Search for the cell housing the specified text and yield its [x, y] center coordinate. 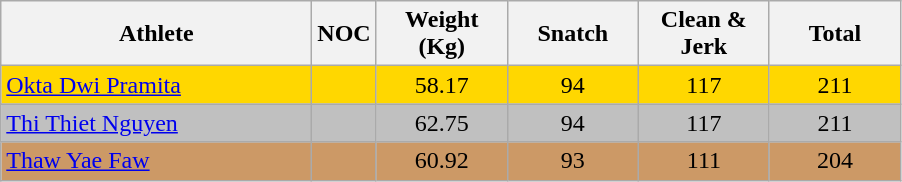
Total [834, 34]
204 [834, 161]
Snatch [572, 34]
58.17 [442, 85]
111 [704, 161]
Clean & Jerk [704, 34]
Weight (Kg) [442, 34]
Okta Dwi Pramita [156, 85]
Athlete [156, 34]
62.75 [442, 123]
93 [572, 161]
60.92 [442, 161]
Thaw Yae Faw [156, 161]
Thi Thiet Nguyen [156, 123]
NOC [344, 34]
